Extract the (x, y) coordinate from the center of the cell holding the provided text.  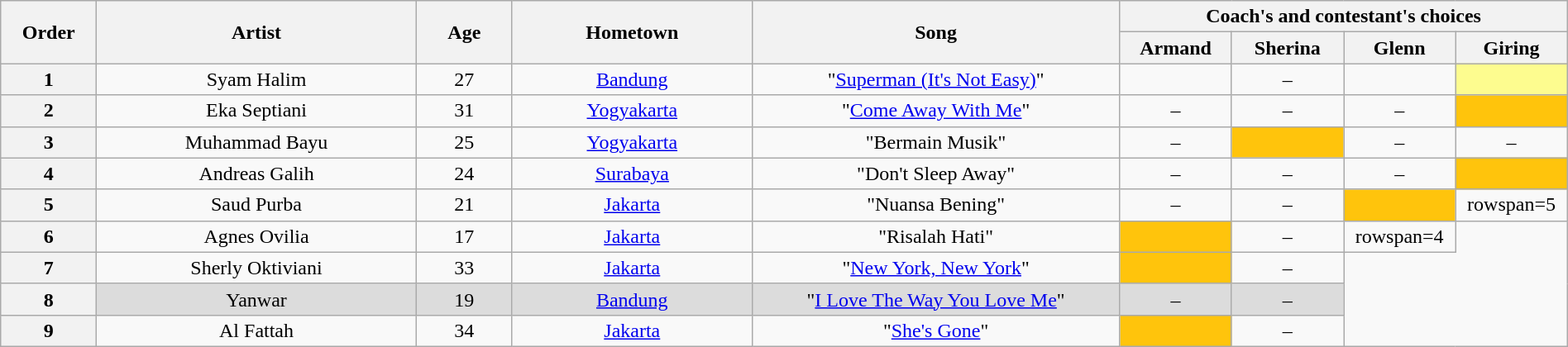
19 (464, 299)
31 (464, 111)
rowspan=4 (1399, 236)
Sherly Oktiviani (256, 268)
2 (49, 111)
"I Love The Way You Love Me" (936, 299)
Armand (1176, 48)
Order (49, 32)
25 (464, 142)
"Bermain Musik" (936, 142)
Song (936, 32)
Eka Septiani (256, 111)
4 (49, 173)
1 (49, 79)
7 (49, 268)
24 (464, 173)
9 (49, 330)
Coach's and contestant's choices (1343, 17)
33 (464, 268)
"Risalah Hati" (936, 236)
Muhammad Bayu (256, 142)
Giring (1512, 48)
Hometown (632, 32)
Al Fattah (256, 330)
"Come Away With Me" (936, 111)
"Superman (It's Not Easy)" (936, 79)
"Nuansa Bening" (936, 205)
Syam Halim (256, 79)
Glenn (1399, 48)
5 (49, 205)
8 (49, 299)
Andreas Galih (256, 173)
"New York, New York" (936, 268)
Agnes Ovilia (256, 236)
34 (464, 330)
Saud Purba (256, 205)
Artist (256, 32)
6 (49, 236)
"Don't Sleep Away" (936, 173)
rowspan=5 (1512, 205)
Yanwar (256, 299)
Age (464, 32)
27 (464, 79)
"She's Gone" (936, 330)
17 (464, 236)
3 (49, 142)
Surabaya (632, 173)
21 (464, 205)
Sherina (1287, 48)
